Return the (x, y) coordinate for the center point of the cell that contains the specified text.  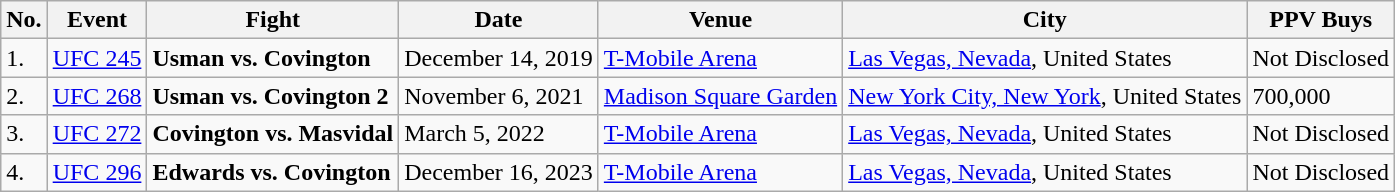
Covington vs. Masvidal (273, 134)
Usman vs. Covington 2 (273, 96)
UFC 268 (97, 96)
City (1045, 20)
Edwards vs. Covington (273, 172)
March 5, 2022 (499, 134)
Usman vs. Covington (273, 58)
UFC 272 (97, 134)
UFC 296 (97, 172)
New York City, New York, United States (1045, 96)
4. (24, 172)
Venue (720, 20)
UFC 245 (97, 58)
2. (24, 96)
Fight (273, 20)
No. (24, 20)
December 14, 2019 (499, 58)
Event (97, 20)
Madison Square Garden (720, 96)
3. (24, 134)
700,000 (1321, 96)
December 16, 2023 (499, 172)
November 6, 2021 (499, 96)
Date (499, 20)
1. (24, 58)
PPV Buys (1321, 20)
